From the cell containing the given text, extract its center point as (x, y) coordinate. 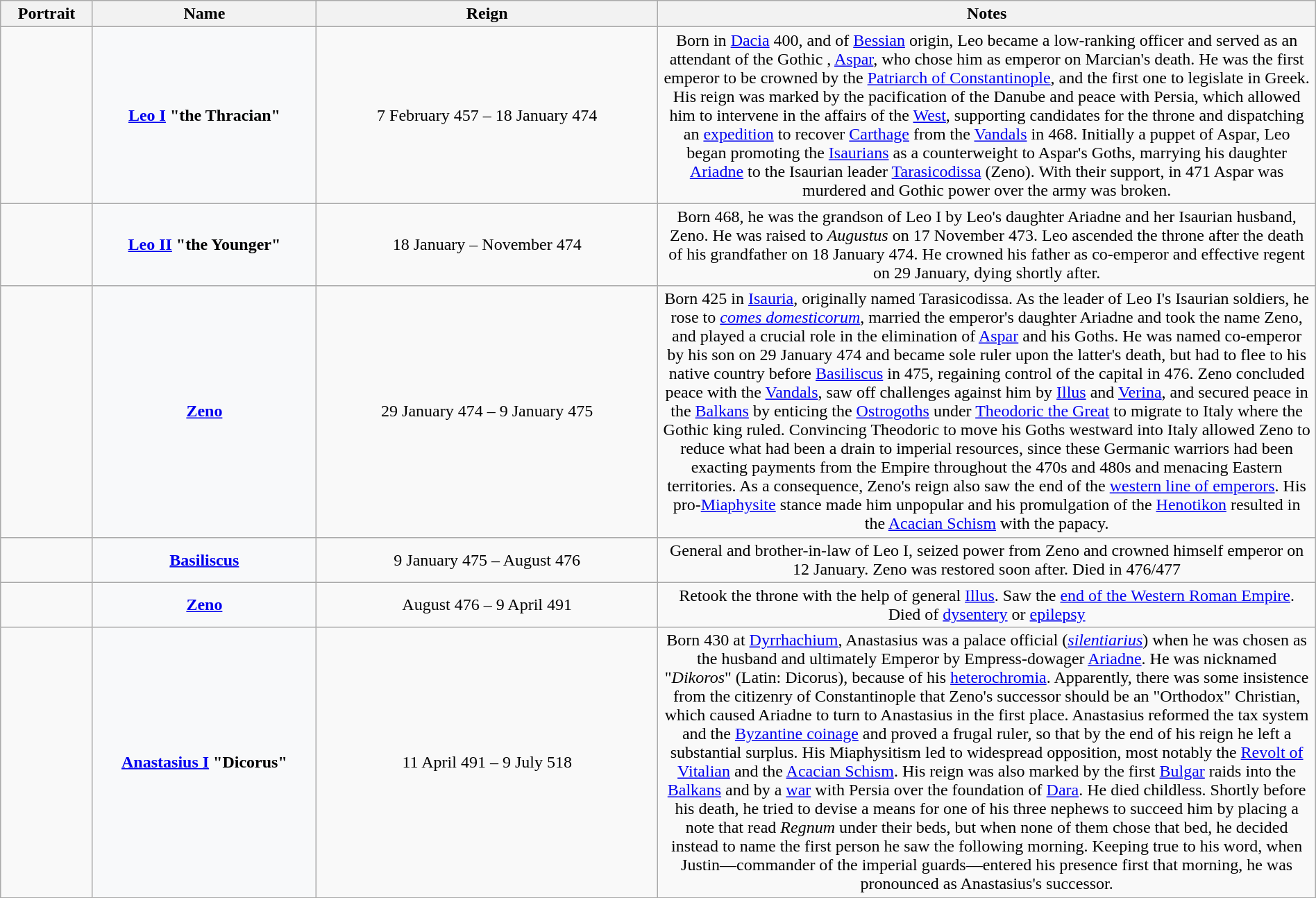
Basiliscus (204, 559)
Retook the throne with the help of general Illus. Saw the end of the Western Roman Empire. Died of dysentery or epilepsy (987, 605)
Reign (487, 14)
Portrait (47, 14)
Name (204, 14)
9 January 475 – August 476 (487, 559)
7 February 457 – 18 January 474 (487, 115)
Leo II "the Younger" (204, 244)
Anastasius I "Dicorus" (204, 762)
General and brother-in-law of Leo I, seized power from Zeno and crowned himself emperor on 12 January. Zeno was restored soon after. Died in 476/477 (987, 559)
August 476 – 9 April 491 (487, 605)
11 April 491 – 9 July 518 (487, 762)
Leo I "the Thracian" (204, 115)
18 January – November 474 (487, 244)
29 January 474 – 9 January 475 (487, 412)
Notes (987, 14)
